Return [X, Y] of the center of cell containing provided text 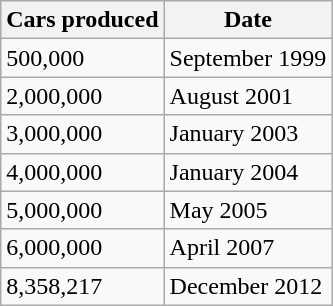
April 2007 [248, 248]
4,000,000 [82, 172]
January 2004 [248, 172]
8,358,217 [82, 286]
May 2005 [248, 210]
December 2012 [248, 286]
3,000,000 [82, 134]
6,000,000 [82, 248]
2,000,000 [82, 96]
Cars produced [82, 20]
August 2001 [248, 96]
Date [248, 20]
September 1999 [248, 58]
January 2003 [248, 134]
500,000 [82, 58]
5,000,000 [82, 210]
